Output the (x, y) coordinate of the center of the cell containing the given text.  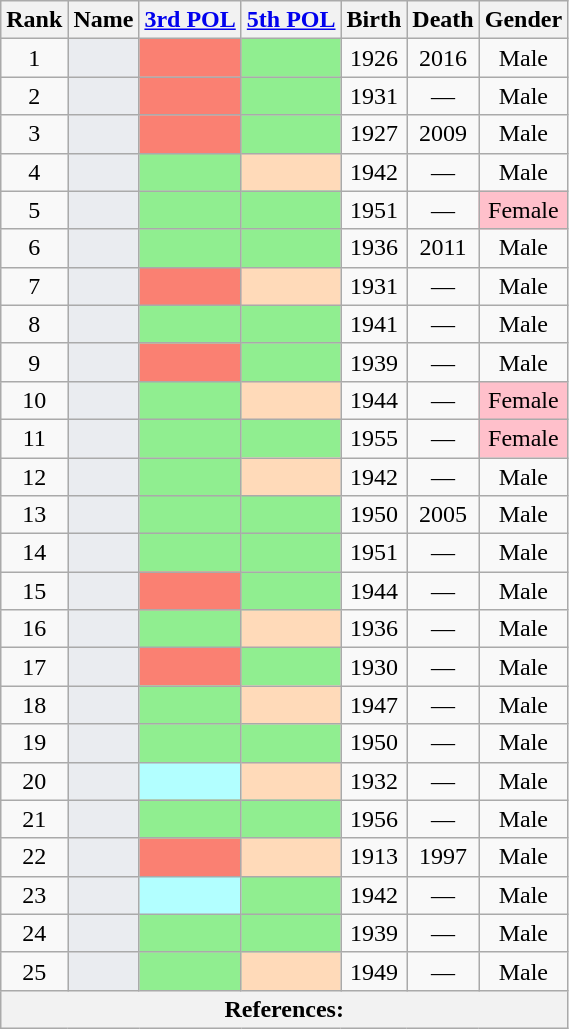
1913 (374, 857)
2005 (443, 515)
1 (34, 58)
14 (34, 553)
7 (34, 286)
21 (34, 819)
25 (34, 971)
1947 (374, 705)
1930 (374, 667)
3rd POL (190, 20)
References: (284, 1009)
18 (34, 705)
2011 (443, 248)
2009 (443, 134)
5th POL (291, 20)
1941 (374, 324)
20 (34, 781)
1997 (443, 857)
4 (34, 172)
1949 (374, 971)
15 (34, 591)
5 (34, 210)
12 (34, 477)
11 (34, 438)
1956 (374, 819)
17 (34, 667)
Name (104, 20)
8 (34, 324)
Gender (523, 20)
1955 (374, 438)
16 (34, 629)
6 (34, 248)
1926 (374, 58)
Birth (374, 20)
19 (34, 743)
1927 (374, 134)
23 (34, 895)
22 (34, 857)
24 (34, 933)
Death (443, 20)
13 (34, 515)
1932 (374, 781)
9 (34, 362)
3 (34, 134)
2 (34, 96)
10 (34, 400)
Rank (34, 20)
2016 (443, 58)
